Scan for the cell matching the given text and deliver its [x, y] coordinate at center. 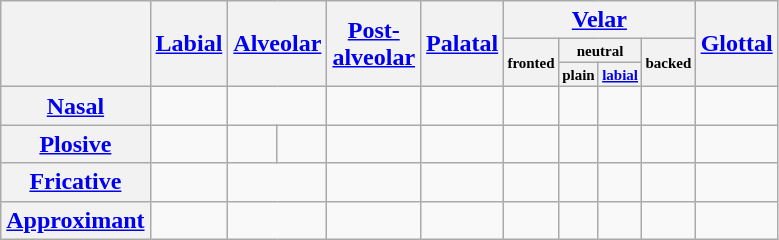
plain [578, 75]
Post-alveolar [374, 44]
Approximant [76, 220]
backed [668, 63]
neutral [600, 51]
Palatal [462, 44]
Labial [189, 44]
Fricative [76, 182]
Glottal [736, 44]
Velar [600, 20]
Nasal [76, 106]
labial [620, 75]
fronted [532, 63]
Plosive [76, 144]
Alveolar [278, 44]
